Locate the cell with the specified text and output its (X, Y) center coordinate. 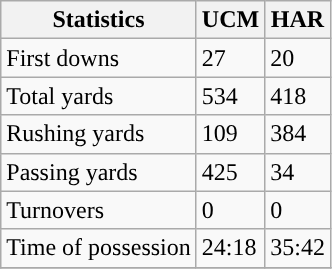
HAR (298, 20)
First downs (99, 58)
27 (230, 58)
109 (230, 134)
24:18 (230, 248)
20 (298, 58)
418 (298, 96)
384 (298, 134)
Statistics (99, 20)
35:42 (298, 248)
Time of possession (99, 248)
425 (230, 172)
Rushing yards (99, 134)
Total yards (99, 96)
UCM (230, 20)
Turnovers (99, 210)
34 (298, 172)
Passing yards (99, 172)
534 (230, 96)
